Locate the cell with the specified text and output its [x, y] center coordinate. 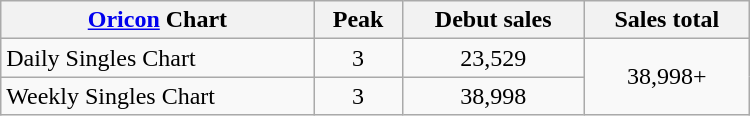
Debut sales [493, 20]
38,998 [493, 96]
Weekly Singles Chart [158, 96]
Daily Singles Chart [158, 58]
Peak [358, 20]
Oricon Chart [158, 20]
23,529 [493, 58]
Sales total [666, 20]
38,998+ [666, 77]
